Scan for the cell matching the given text and deliver its (X, Y) coordinate at center. 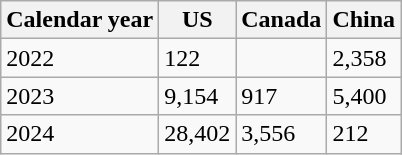
9,154 (198, 96)
28,402 (198, 134)
2024 (80, 134)
China (364, 20)
2,358 (364, 58)
2022 (80, 58)
Canada (282, 20)
3,556 (282, 134)
122 (198, 58)
212 (364, 134)
Calendar year (80, 20)
US (198, 20)
917 (282, 96)
2023 (80, 96)
5,400 (364, 96)
